Detect which cell encompasses the target text, then output its (X, Y) center coordinate. 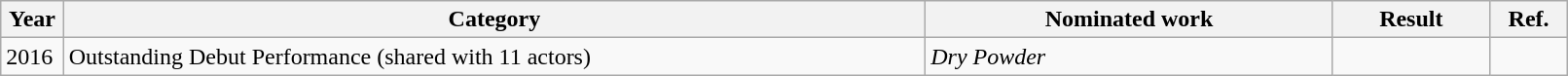
Outstanding Debut Performance (shared with 11 actors) (494, 57)
Dry Powder (1129, 57)
2016 (32, 57)
Category (494, 19)
Nominated work (1129, 19)
Year (32, 19)
Ref. (1528, 19)
Result (1411, 19)
